Detect which cell encompasses the target text, then output its (x, y) center coordinate. 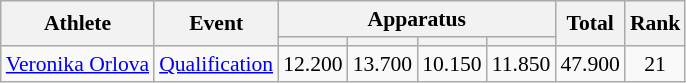
11.850 (522, 64)
Qualification (216, 64)
Rank (656, 24)
Athlete (78, 24)
Apparatus (416, 19)
Veronika Orlova (78, 64)
10.150 (452, 64)
47.900 (590, 64)
13.700 (382, 64)
Total (590, 24)
Event (216, 24)
12.200 (312, 64)
21 (656, 64)
